Pinpoint the cell where the given text exists, returning its (X, Y) midpoint coordinate. 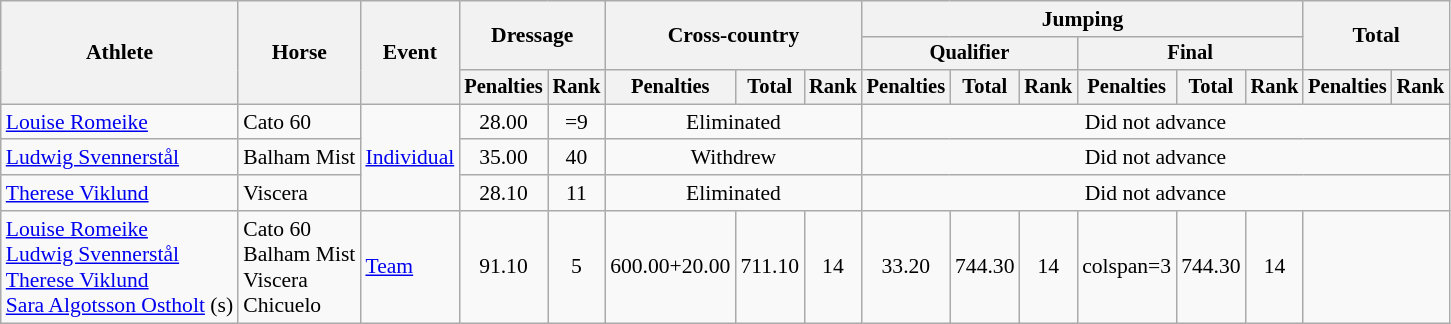
40 (577, 158)
Viscera (299, 193)
Therese Viklund (120, 193)
Team (410, 267)
28.10 (503, 193)
600.00+20.00 (670, 267)
711.10 (770, 267)
91.10 (503, 267)
28.00 (503, 122)
Cross-country (734, 36)
33.20 (906, 267)
Jumping (1083, 19)
colspan=3 (1126, 267)
Event (410, 52)
Louise Romeike (120, 122)
Cato 60Balham MistVisceraChicuelo (299, 267)
5 (577, 267)
Withdrew (734, 158)
Horse (299, 52)
Balham Mist (299, 158)
Cato 60 (299, 122)
Final (1190, 54)
35.00 (503, 158)
Ludwig Svennerstål (120, 158)
=9 (577, 122)
11 (577, 193)
Dressage (532, 36)
Qualifier (970, 54)
Athlete (120, 52)
Louise RomeikeLudwig SvennerstålTherese ViklundSara Algotsson Ostholt (s) (120, 267)
Individual (410, 158)
